Scan for the cell matching the given text and deliver its (x, y) coordinate at center. 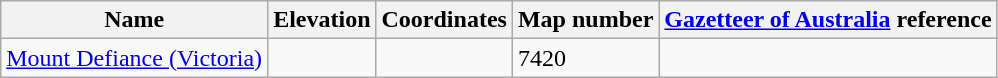
Name (134, 20)
Mount Defiance (Victoria) (134, 58)
Gazetteer of Australia reference (828, 20)
Elevation (322, 20)
Map number (585, 20)
7420 (585, 58)
Coordinates (444, 20)
